Extract the [X, Y] coordinate from the center of the cell holding the provided text.  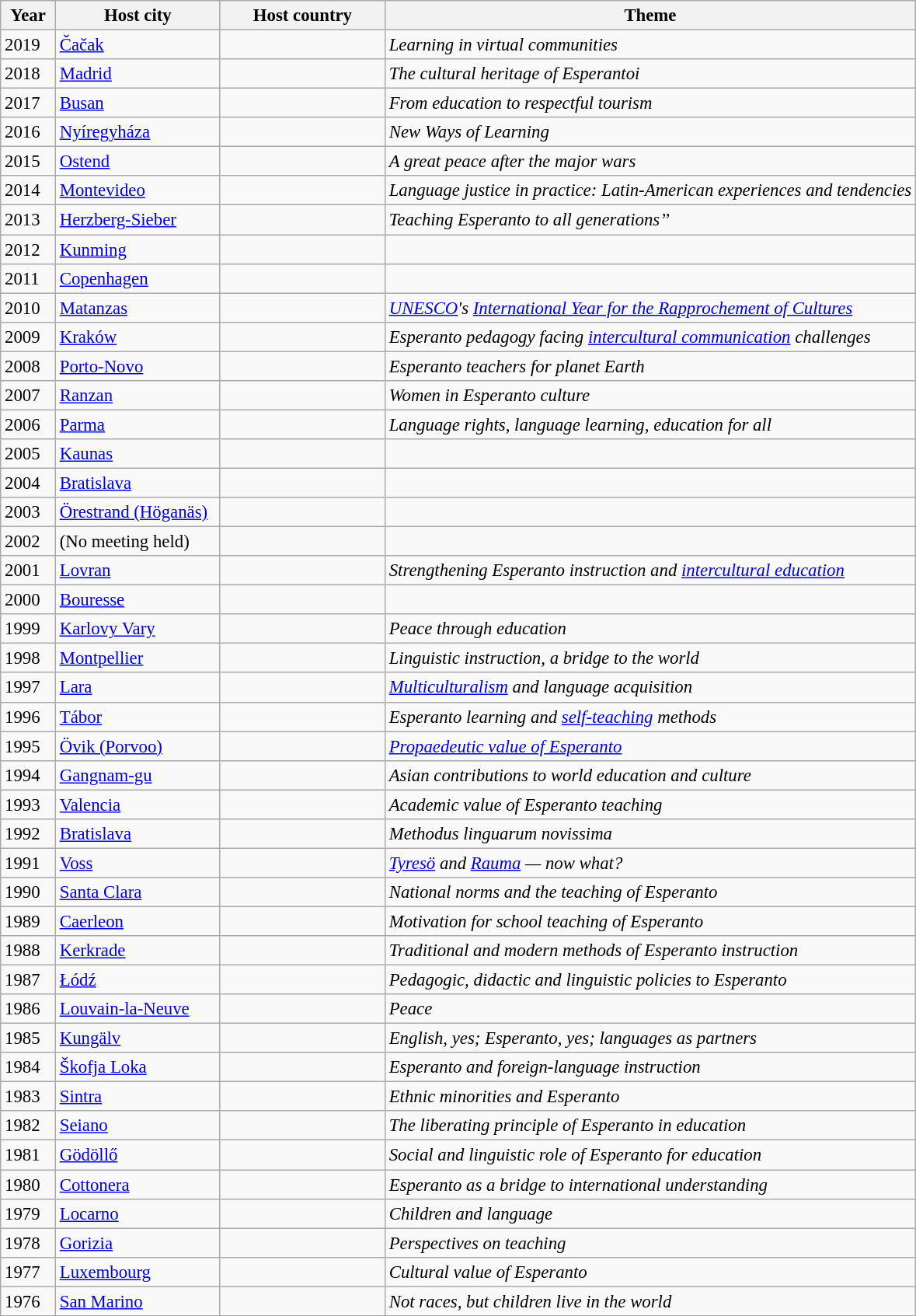
2012 [28, 250]
Learning in virtual communities [650, 45]
Čačak [138, 45]
1988 [28, 951]
1990 [28, 892]
Ethnic minorities and Esperanto [650, 1097]
Academic value of Esperanto teaching [650, 805]
Host city [138, 16]
Karlovy Vary [138, 629]
2014 [28, 190]
Children and language [650, 1213]
Esperanto as a bridge to international understanding [650, 1185]
Cultural value of Esperanto [650, 1272]
Multiculturalism and language acquisition [650, 688]
New Ways of Learning [650, 132]
Strengthening Esperanto instruction and intercultural education [650, 571]
1981 [28, 1155]
Kunming [138, 250]
(No meeting held) [138, 542]
1977 [28, 1272]
Teaching Esperanto to all generations’’ [650, 220]
Lara [138, 688]
Peace through education [650, 629]
Montpellier [138, 658]
Language rights, language learning, education for all [650, 424]
2006 [28, 424]
Herzberg-Sieber [138, 220]
1986 [28, 1009]
Łódź [138, 980]
Louvain-la-Neuve [138, 1009]
Perspectives on teaching [650, 1243]
From education to respectful tourism [650, 103]
1992 [28, 834]
Social and linguistic role of Esperanto for education [650, 1155]
Locarno [138, 1213]
2011 [28, 278]
The cultural heritage of Esperantoi [650, 74]
1979 [28, 1213]
Ostend [138, 162]
1982 [28, 1126]
2009 [28, 337]
Motivation for school teaching of Esperanto [650, 921]
1996 [28, 717]
2008 [28, 366]
Tyresö and Rauma — now what? [650, 863]
2018 [28, 74]
Kungälv [138, 1038]
Esperanto pedagogy facing intercultural communication challenges [650, 337]
Voss [138, 863]
Women in Esperanto culture [650, 396]
Caerleon [138, 921]
2017 [28, 103]
2013 [28, 220]
1997 [28, 688]
Theme [650, 16]
Bouresse [138, 600]
Esperanto and foreign-language instruction [650, 1067]
English, yes; Esperanto, yes; languages as partners [650, 1038]
UNESCO's International Year for the Rapprochement of Cultures [650, 308]
1999 [28, 629]
Pedagogic, didactic and linguistic policies to Esperanto [650, 980]
Gödöllő [138, 1155]
Škofja Loka [138, 1067]
Copenhagen [138, 278]
A great peace after the major wars [650, 162]
2000 [28, 600]
Gangnam-gu [138, 775]
Tábor [138, 717]
San Marino [138, 1301]
Sintra [138, 1097]
2004 [28, 483]
National norms and the teaching of Esperanto [650, 892]
1987 [28, 980]
1978 [28, 1243]
Traditional and modern methods of Esperanto instruction [650, 951]
Matanzas [138, 308]
Seiano [138, 1126]
1994 [28, 775]
Parma [138, 424]
Peace [650, 1009]
Language justice in practice: Latin-American experiences and tendencies [650, 190]
1983 [28, 1097]
Year [28, 16]
2010 [28, 308]
2005 [28, 454]
Porto-Novo [138, 366]
1980 [28, 1185]
2015 [28, 162]
Kaunas [138, 454]
Nyíregyháza [138, 132]
Esperanto teachers for planet Earth [650, 366]
Linguistic instruction, a bridge to the world [650, 658]
Asian contributions to world education and culture [650, 775]
Örestrand (Höganäs) [138, 512]
Not races, but children live in the world [650, 1301]
Luxembourg [138, 1272]
Host country [302, 16]
2007 [28, 396]
Propaedeutic value of Esperanto [650, 746]
2003 [28, 512]
Santa Clara [138, 892]
Esperanto learning and self-teaching methods [650, 717]
Lovran [138, 571]
1991 [28, 863]
Methodus linguarum novissima [650, 834]
Madrid [138, 74]
2016 [28, 132]
The liberating principle of Esperanto in education [650, 1126]
1985 [28, 1038]
1984 [28, 1067]
2001 [28, 571]
1995 [28, 746]
Cottonera [138, 1185]
1976 [28, 1301]
2019 [28, 45]
1998 [28, 658]
2002 [28, 542]
Gorizia [138, 1243]
Ranzan [138, 396]
Montevideo [138, 190]
Valencia [138, 805]
1989 [28, 921]
Övik (Porvoo) [138, 746]
Kerkrade [138, 951]
1993 [28, 805]
Kraków [138, 337]
Busan [138, 103]
